Return the (x, y) coordinate for the center point of the cell that contains the specified text.  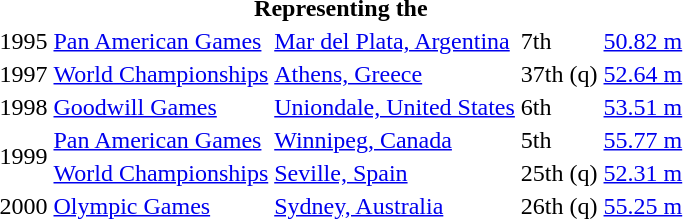
37th (q) (559, 74)
25th (q) (559, 173)
7th (559, 41)
Athens, Greece (395, 74)
Goodwill Games (161, 107)
Mar del Plata, Argentina (395, 41)
Uniondale, United States (395, 107)
5th (559, 140)
Seville, Spain (395, 173)
Winnipeg, Canada (395, 140)
6th (559, 107)
